Locate the cell with the specified text and output its (x, y) center coordinate. 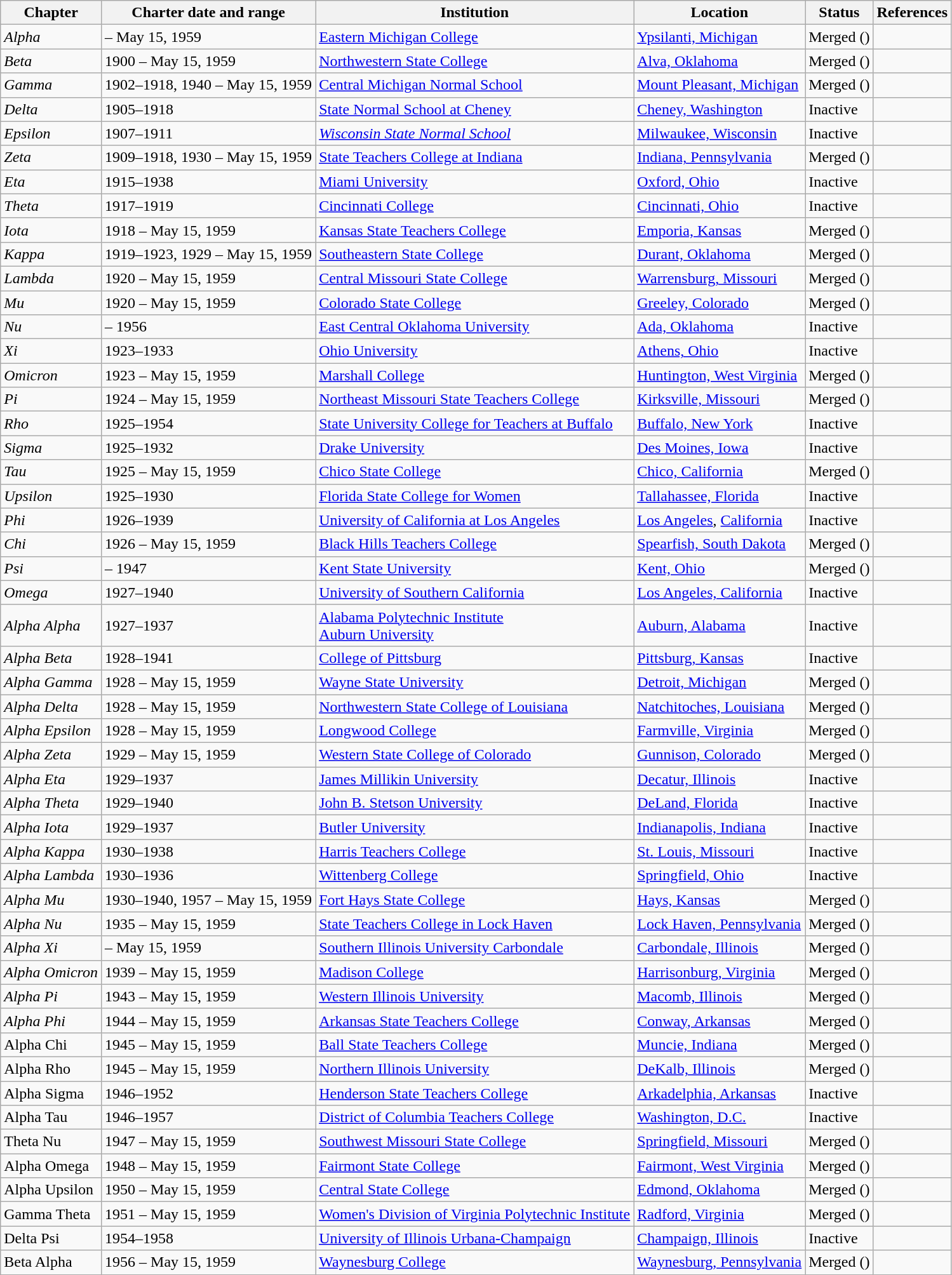
Theta Nu (51, 1142)
Conway, Arkansas (720, 1020)
Nu (51, 327)
Indiana, Pennsylvania (720, 157)
Des Moines, Iowa (720, 448)
Wisconsin State Normal School (475, 133)
References (912, 13)
– 1947 (208, 568)
Chapter (51, 13)
State University College for Teachers at Buffalo (475, 424)
Gunnison, Colorado (720, 755)
Detroit, Michigan (720, 682)
Harris Teachers College (475, 851)
Emporia, Kansas (720, 230)
Northeast Missouri State Teachers College (475, 399)
1915–1938 (208, 182)
Waynesburg, Pennsylvania (720, 1262)
Chico State College (475, 472)
Omicron (51, 375)
Longwood College (475, 731)
Henderson State Teachers College (475, 1093)
Eastern Michigan College (475, 37)
Fort Hays State College (475, 900)
Alpha Delta (51, 707)
Alpha Gamma (51, 682)
Alpha Pi (51, 996)
Madison College (475, 972)
Tallahassee, Florida (720, 496)
University of Southern California (475, 592)
Chico, California (720, 472)
Northwestern State College of Louisiana (475, 707)
State Teachers College in Lock Haven (475, 924)
Alpha Beta (51, 658)
Alpha Mu (51, 900)
Alpha (51, 37)
1902–1918, 1940 – May 15, 1959 (208, 85)
1925–1930 (208, 496)
1943 – May 15, 1959 (208, 996)
1929 – May 15, 1959 (208, 755)
DeKalb, Illinois (720, 1069)
Western Illinois University (475, 996)
East Central Oklahoma University (475, 327)
Iota (51, 230)
Rho (51, 424)
Alabama Polytechnic InstituteAuburn University (475, 625)
Carbondale, Illinois (720, 948)
Pittsburg, Kansas (720, 658)
Alpha Eta (51, 779)
Kappa (51, 254)
Southern Illinois University Carbondale (475, 948)
Decatur, Illinois (720, 779)
1928–1941 (208, 658)
Alpha Kappa (51, 851)
Alpha Alpha (51, 625)
Kent, Ohio (720, 568)
St. Louis, Missouri (720, 851)
Wittenberg College (475, 876)
Marshall College (475, 375)
1923 – May 15, 1959 (208, 375)
Central Michigan Normal School (475, 85)
1909–1918, 1930 – May 15, 1959 (208, 157)
Southwest Missouri State College (475, 1142)
Cincinnati College (475, 206)
1929–1940 (208, 803)
1925–1932 (208, 448)
Pi (51, 399)
1930–1940, 1957 – May 15, 1959 (208, 900)
State Teachers College at Indiana (475, 157)
1927–1937 (208, 625)
Alpha Upsilon (51, 1190)
1905–1918 (208, 109)
1951 – May 15, 1959 (208, 1214)
State Normal School at Cheney (475, 109)
Alpha Tau (51, 1118)
Xi (51, 351)
Drake University (475, 448)
Indianapolis, Indiana (720, 827)
Fairmont, West Virginia (720, 1166)
Alpha Theta (51, 803)
Tau (51, 472)
Theta (51, 206)
Beta (51, 61)
Greeley, Colorado (720, 303)
1925–1954 (208, 424)
1926 – May 15, 1959 (208, 544)
Springfield, Missouri (720, 1142)
Eta (51, 182)
Arkansas State Teachers College (475, 1020)
1907–1911 (208, 133)
Gamma (51, 85)
Radford, Virginia (720, 1214)
Mount Pleasant, Michigan (720, 85)
1919–1923, 1929 – May 15, 1959 (208, 254)
Mu (51, 303)
Western State College of Colorado (475, 755)
1944 – May 15, 1959 (208, 1020)
Central Missouri State College (475, 278)
Upsilon (51, 496)
Springfield, Ohio (720, 876)
1946–1952 (208, 1093)
Huntington, West Virginia (720, 375)
Harrisonburg, Virginia (720, 972)
1925 – May 15, 1959 (208, 472)
Alpha Omega (51, 1166)
Alva, Oklahoma (720, 61)
Omega (51, 592)
Kansas State Teachers College (475, 230)
Kirksville, Missouri (720, 399)
Spearfish, South Dakota (720, 544)
Sigma (51, 448)
1923–1933 (208, 351)
Alpha Phi (51, 1020)
1947 – May 15, 1959 (208, 1142)
Cheney, Washington (720, 109)
Hays, Kansas (720, 900)
Epsilon (51, 133)
Status (840, 13)
Ohio University (475, 351)
1946–1957 (208, 1118)
Alpha Zeta (51, 755)
Chi (51, 544)
1918 – May 15, 1959 (208, 230)
Cincinnati, Ohio (720, 206)
Delta (51, 109)
University of Illinois Urbana-Champaign (475, 1238)
Central State College (475, 1190)
1954–1958 (208, 1238)
John B. Stetson University (475, 803)
Edmond, Oklahoma (720, 1190)
Waynesburg College (475, 1262)
Alpha Rho (51, 1069)
James Millikin University (475, 779)
Fairmont State College (475, 1166)
Zeta (51, 157)
1935 – May 15, 1959 (208, 924)
1924 – May 15, 1959 (208, 399)
Oxford, Ohio (720, 182)
Charter date and range (208, 13)
Muncie, Indiana (720, 1045)
Psi (51, 568)
Florida State College for Women (475, 496)
Lock Haven, Pennsylvania (720, 924)
Durant, Oklahoma (720, 254)
DeLand, Florida (720, 803)
Athens, Ohio (720, 351)
Farmville, Virginia (720, 731)
Milwaukee, Wisconsin (720, 133)
Champaign, Illinois (720, 1238)
Lambda (51, 278)
1950 – May 15, 1959 (208, 1190)
Alpha Xi (51, 948)
Gamma Theta (51, 1214)
1926–1939 (208, 520)
University of California at Los Angeles (475, 520)
Colorado State College (475, 303)
Arkadelphia, Arkansas (720, 1093)
1930–1936 (208, 876)
1900 – May 15, 1959 (208, 61)
1917–1919 (208, 206)
Black Hills Teachers College (475, 544)
Warrensburg, Missouri (720, 278)
Women's Division of Virginia Polytechnic Institute (475, 1214)
1939 – May 15, 1959 (208, 972)
Auburn, Alabama (720, 625)
1956 – May 15, 1959 (208, 1262)
Wayne State University (475, 682)
Phi (51, 520)
Delta Psi (51, 1238)
Southeastern State College (475, 254)
Ball State Teachers College (475, 1045)
Butler University (475, 827)
Beta Alpha (51, 1262)
Washington, D.C. (720, 1118)
Ypsilanti, Michigan (720, 37)
Northwestern State College (475, 61)
Alpha Iota (51, 827)
College of Pittsburg (475, 658)
Location (720, 13)
Alpha Omicron (51, 972)
1930–1938 (208, 851)
Miami University (475, 182)
Alpha Lambda (51, 876)
Kent State University (475, 568)
Alpha Epsilon (51, 731)
Buffalo, New York (720, 424)
Alpha Sigma (51, 1093)
Ada, Oklahoma (720, 327)
1948 – May 15, 1959 (208, 1166)
Institution (475, 13)
Natchitoches, Louisiana (720, 707)
Northern Illinois University (475, 1069)
District of Columbia Teachers College (475, 1118)
Macomb, Illinois (720, 996)
Alpha Nu (51, 924)
Alpha Chi (51, 1045)
– 1956 (208, 327)
1927–1940 (208, 592)
